Output the (x, y) coordinate of the center of the cell containing the given text.  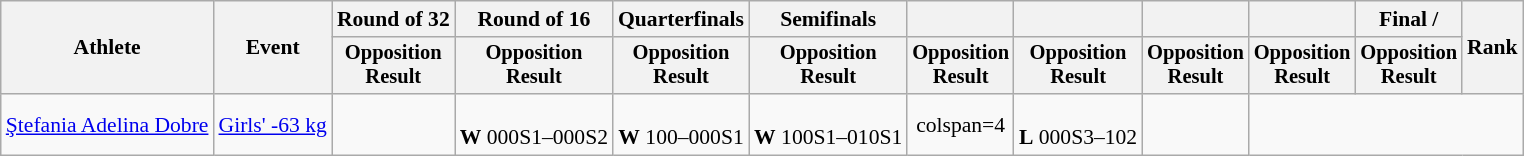
Round of 32 (394, 19)
colspan=4 (960, 124)
Quarterfinals (681, 19)
Semifinals (828, 19)
Girls' -63 kg (272, 124)
Final / (1408, 19)
Ştefania Adelina Dobre (108, 124)
Round of 16 (534, 19)
W 100–000S1 (681, 124)
W 100S1–010S1 (828, 124)
Athlete (108, 48)
W 000S1–000S2 (534, 124)
Event (272, 48)
L 000S3–102 (1078, 124)
Rank (1492, 48)
